Return the [X, Y] coordinate for the center point of the cell that contains the specified text.  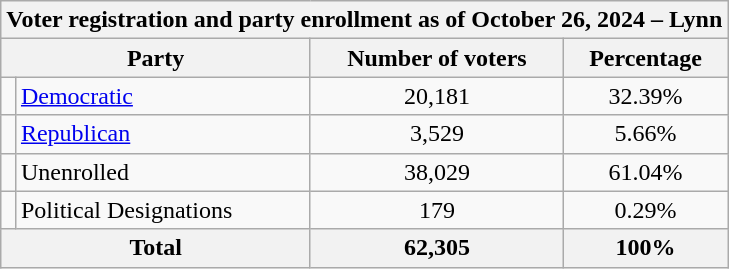
61.04% [645, 172]
179 [436, 210]
3,529 [436, 134]
5.66% [645, 134]
100% [645, 248]
Percentage [645, 58]
Democratic [162, 96]
Republican [162, 134]
0.29% [645, 210]
20,181 [436, 96]
Total [156, 248]
Voter registration and party enrollment as of October 26, 2024 – Lynn [364, 20]
32.39% [645, 96]
Number of voters [436, 58]
Political Designations [162, 210]
Party [156, 58]
62,305 [436, 248]
38,029 [436, 172]
Unenrolled [162, 172]
